Return the (X, Y) coordinate for the center point of the cell that contains the specified text.  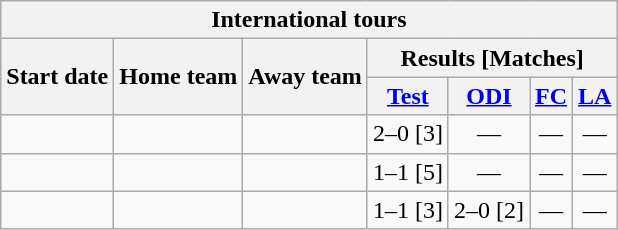
Results [Matches] (492, 58)
2–0 [3] (408, 134)
FC (552, 96)
2–0 [2] (488, 210)
LA (595, 96)
1–1 [3] (408, 210)
1–1 [5] (408, 172)
Test (408, 96)
Away team (306, 77)
Home team (178, 77)
ODI (488, 96)
Start date (58, 77)
International tours (309, 20)
